Search for the cell housing the specified text and yield its [X, Y] center coordinate. 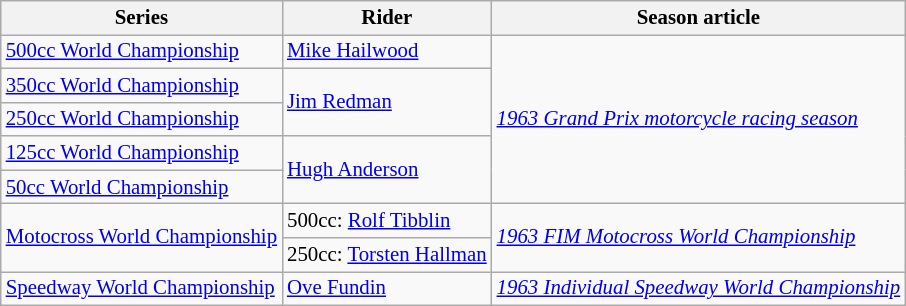
1963 Individual Speedway World Championship [699, 288]
50cc World Championship [142, 187]
Jim Redman [387, 102]
Season article [699, 18]
Series [142, 18]
Motocross World Championship [142, 238]
Rider [387, 18]
250cc World Championship [142, 119]
350cc World Championship [142, 85]
Speedway World Championship [142, 288]
1963 Grand Prix motorcycle racing season [699, 118]
Hugh Anderson [387, 170]
125cc World Championship [142, 153]
250cc: Torsten Hallman [387, 255]
500cc: Rolf Tibblin [387, 221]
1963 FIM Motocross World Championship [699, 238]
Ove Fundin [387, 288]
500cc World Championship [142, 51]
Mike Hailwood [387, 51]
